Provide the (X, Y) coordinate of the cell's center where the given text is located.  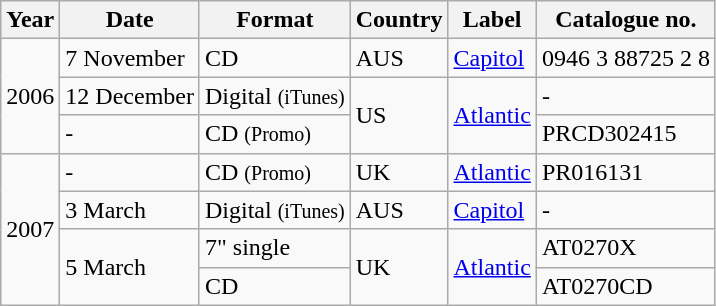
Date (130, 20)
AT0270CD (626, 286)
7" single (274, 248)
2007 (30, 229)
Label (492, 20)
3 March (130, 210)
5 March (130, 267)
2006 (30, 96)
Country (399, 20)
PR016131 (626, 172)
AT0270X (626, 248)
Year (30, 20)
Format (274, 20)
PRCD302415 (626, 134)
Catalogue no. (626, 20)
US (399, 115)
7 November (130, 58)
0946 3 88725 2 8 (626, 58)
12 December (130, 96)
